Determine the [X, Y] coordinate at the center of the cell enclosing the given text.  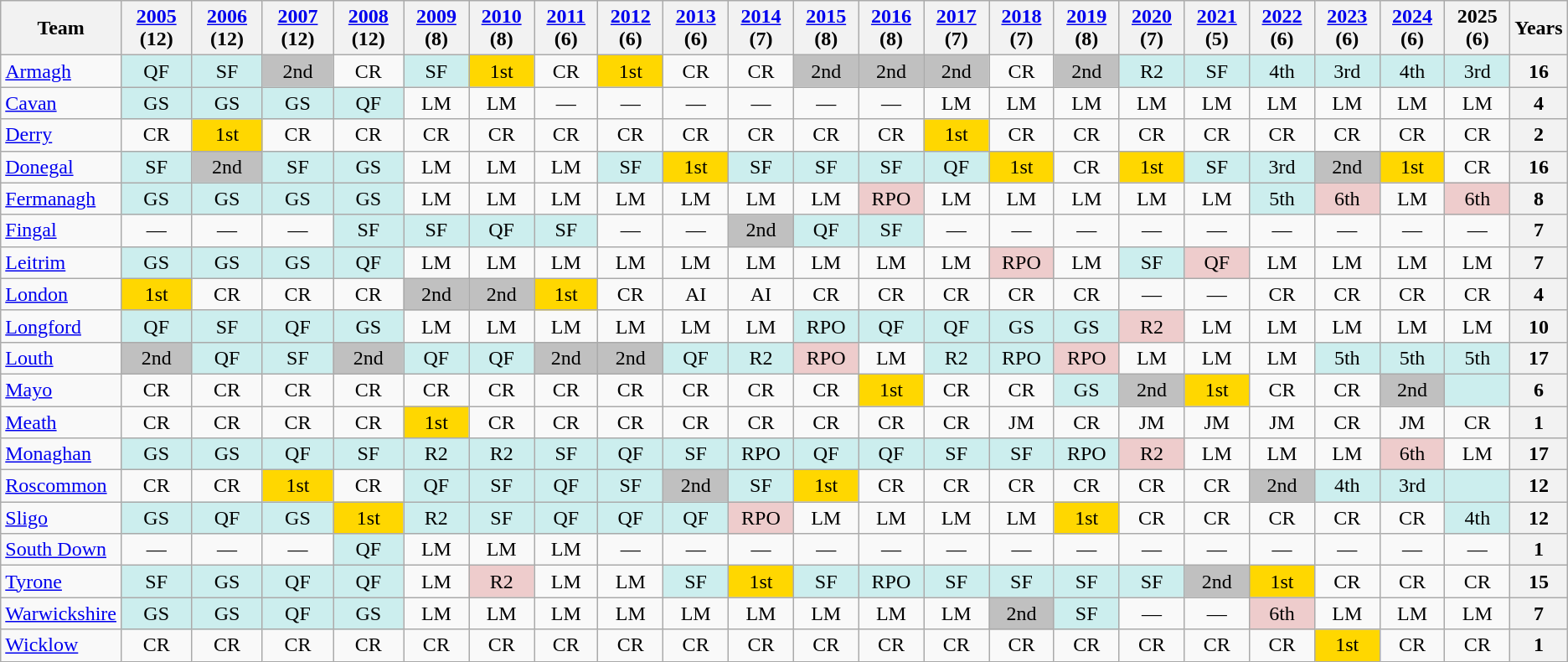
Fingal [61, 230]
15 [1540, 582]
2025 (6) [1478, 28]
Fermanagh [61, 199]
South Down [61, 550]
2011 (6) [566, 28]
Warwickshire [61, 613]
Donegal [61, 167]
8 [1540, 199]
Louth [61, 358]
Tyrone [61, 582]
2013 (6) [696, 28]
2008 (12) [369, 28]
2017 (7) [957, 28]
2020 (7) [1152, 28]
Derry [61, 135]
Team [61, 28]
Wicklow [61, 645]
Longford [61, 326]
2 [1540, 135]
2012 (6) [631, 28]
Armagh [61, 71]
2019 (8) [1086, 28]
Cavan [61, 103]
2007 (12) [297, 28]
2005 (12) [156, 28]
Roscommon [61, 486]
10 [1540, 326]
2022 (6) [1282, 28]
Sligo [61, 518]
2014 (7) [761, 28]
2018 (7) [1022, 28]
2016 (8) [891, 28]
Years [1540, 28]
2021 (5) [1217, 28]
6 [1540, 390]
2023 (6) [1347, 28]
Mayo [61, 390]
Monaghan [61, 454]
2024 (6) [1412, 28]
2010 (8) [502, 28]
2006 (12) [227, 28]
London [61, 294]
2015 (8) [826, 28]
2009 (8) [436, 28]
Meath [61, 422]
Leitrim [61, 262]
